Capture the cell that displays the provided text and extract its [X, Y] central coordinate. 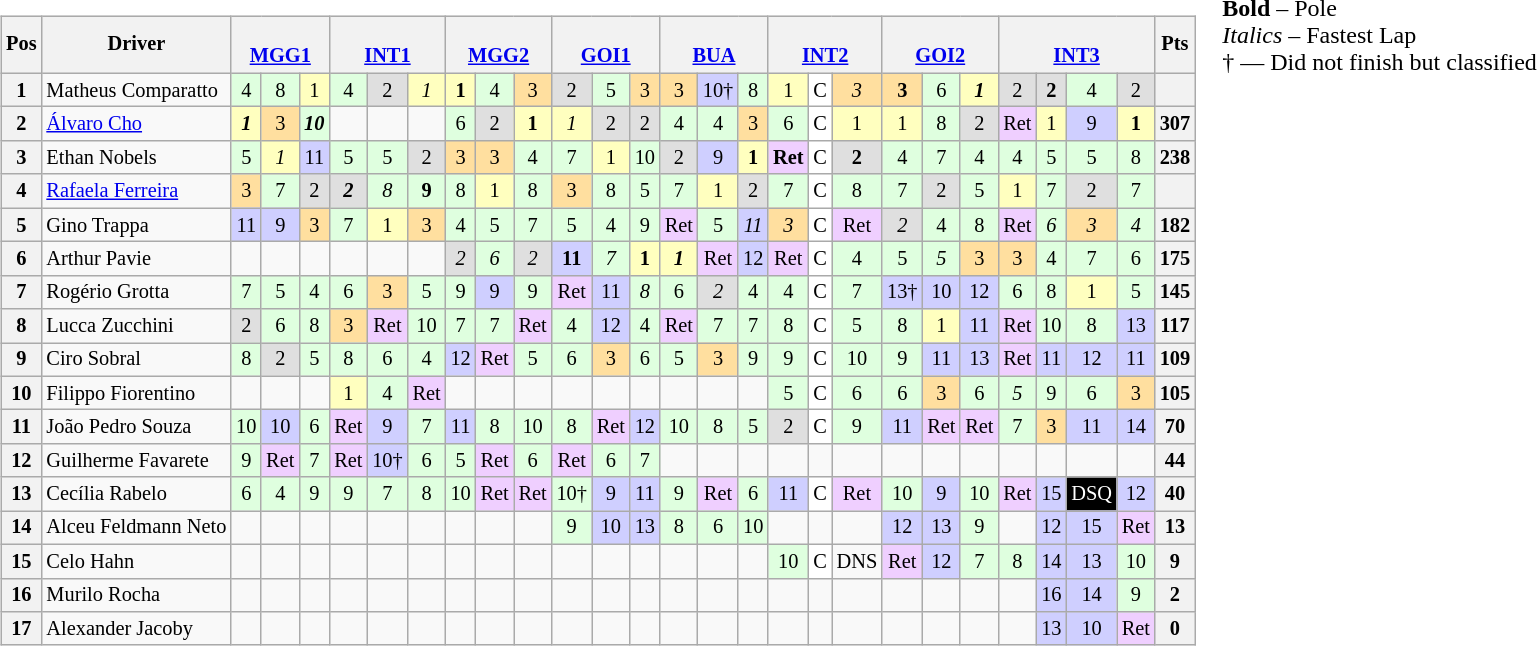
DNS [857, 561]
MGG2 [499, 45]
Alceu Feldmann Neto [136, 528]
Ciro Sobral [136, 360]
175 [1175, 259]
17 [21, 629]
MGG1 [280, 45]
307 [1175, 124]
182 [1175, 225]
GOI1 [606, 45]
Driver [136, 45]
INT3 [1076, 45]
Matheus Comparatto [136, 90]
Cecília Rabelo [136, 494]
70 [1175, 427]
Álvaro Cho [136, 124]
Rafaela Ferreira [136, 191]
Ethan Nobels [136, 158]
Alexander Jacoby [136, 629]
Lucca Zucchini [136, 326]
117 [1175, 326]
105 [1175, 393]
DSQ [1091, 494]
Filippo Fiorentino [136, 393]
13† [902, 292]
238 [1175, 158]
João Pedro Souza [136, 427]
Pos [21, 45]
40 [1175, 494]
Gino Trappa [136, 225]
Guilherme Favarete [136, 461]
0 [1175, 629]
Murilo Rocha [136, 595]
109 [1175, 360]
GOI2 [940, 45]
Celo Hahn [136, 561]
Arthur Pavie [136, 259]
145 [1175, 292]
Pts [1175, 45]
Rogério Grotta [136, 292]
44 [1175, 461]
INT1 [387, 45]
BUA [714, 45]
INT2 [825, 45]
